Search for the cell housing the specified text and yield its [X, Y] center coordinate. 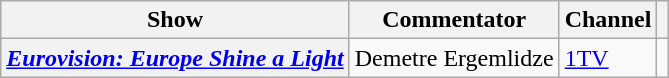
Demetre Ergemlidze [454, 58]
Eurovision: Europe Shine a Light [175, 58]
1TV [608, 58]
Show [175, 20]
Commentator [454, 20]
Channel [608, 20]
